Identify which cell holds the provided text, then report its [x, y] central coordinate. 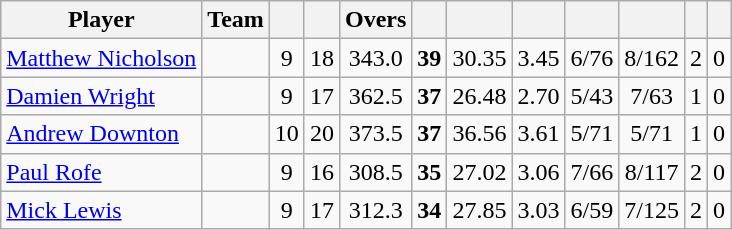
308.5 [375, 172]
7/125 [652, 210]
Matthew Nicholson [102, 58]
3.61 [538, 134]
27.85 [480, 210]
30.35 [480, 58]
7/63 [652, 96]
6/59 [592, 210]
343.0 [375, 58]
8/162 [652, 58]
5/43 [592, 96]
Paul Rofe [102, 172]
39 [430, 58]
Team [236, 20]
3.03 [538, 210]
6/76 [592, 58]
362.5 [375, 96]
3.06 [538, 172]
Player [102, 20]
8/117 [652, 172]
312.3 [375, 210]
Andrew Downton [102, 134]
34 [430, 210]
Mick Lewis [102, 210]
36.56 [480, 134]
26.48 [480, 96]
27.02 [480, 172]
Damien Wright [102, 96]
18 [322, 58]
Overs [375, 20]
2.70 [538, 96]
10 [286, 134]
35 [430, 172]
20 [322, 134]
3.45 [538, 58]
373.5 [375, 134]
16 [322, 172]
7/66 [592, 172]
